Scan for the cell matching the given text and deliver its [x, y] coordinate at center. 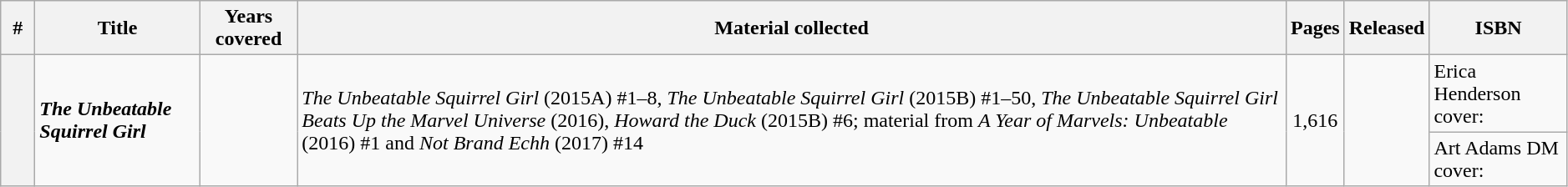
The Unbeatable Squirrel Girl [117, 120]
Years covered [249, 28]
Title [117, 28]
Erica Henderson cover: [1499, 93]
Pages [1315, 28]
1,616 [1315, 120]
Material collected [792, 28]
Released [1387, 28]
Art Adams DM cover: [1499, 159]
ISBN [1499, 28]
# [18, 28]
